Locate the cell with the specified text and output its [X, Y] center coordinate. 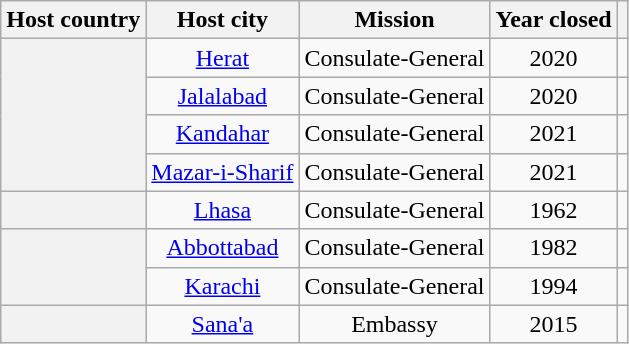
2015 [554, 324]
Sana'a [222, 324]
1982 [554, 248]
Year closed [554, 20]
Embassy [394, 324]
Kandahar [222, 134]
Abbottabad [222, 248]
1994 [554, 286]
Jalalabad [222, 96]
Host country [74, 20]
Herat [222, 58]
Lhasa [222, 210]
Host city [222, 20]
Mazar-i-Sharif [222, 172]
Karachi [222, 286]
Mission [394, 20]
1962 [554, 210]
